Scan for the cell matching the given text and deliver its (x, y) coordinate at center. 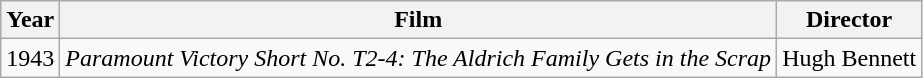
Paramount Victory Short No. T2-4: The Aldrich Family Gets in the Scrap (418, 58)
Year (30, 20)
Hugh Bennett (850, 58)
1943 (30, 58)
Film (418, 20)
Director (850, 20)
